Provide the [x, y] coordinate of the cell's center where the given text is located.  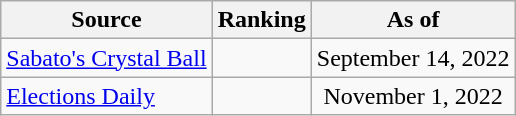
Sabato's Crystal Ball [106, 58]
September 14, 2022 [413, 58]
Ranking [262, 20]
Elections Daily [106, 96]
Source [106, 20]
November 1, 2022 [413, 96]
As of [413, 20]
